Capture the cell that displays the provided text and extract its (x, y) central coordinate. 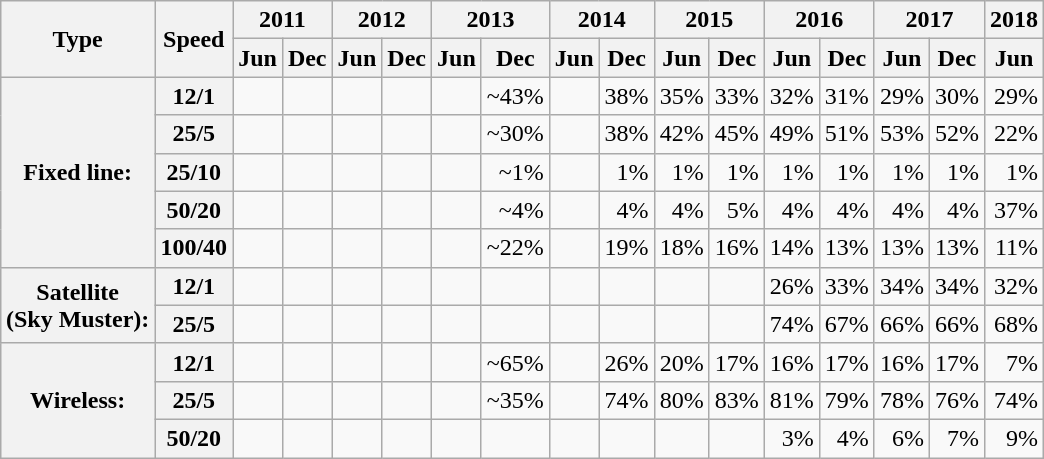
3% (792, 438)
20% (682, 362)
2016 (819, 20)
52% (956, 134)
30% (956, 96)
2014 (602, 20)
79% (846, 400)
2015 (709, 20)
51% (846, 134)
Wireless: (77, 400)
42% (682, 134)
11% (1014, 248)
2012 (382, 20)
9% (1014, 438)
81% (792, 400)
83% (736, 400)
Type (77, 39)
2011 (282, 20)
45% (736, 134)
2013 (491, 20)
~35% (515, 400)
~1% (515, 172)
80% (682, 400)
49% (792, 134)
31% (846, 96)
~30% (515, 134)
100/40 (194, 248)
25/10 (194, 172)
Speed (194, 39)
~4% (515, 210)
78% (902, 400)
Fixed line: (77, 172)
2017 (929, 20)
~22% (515, 248)
76% (956, 400)
68% (1014, 324)
2018 (1014, 20)
~43% (515, 96)
37% (1014, 210)
~65% (515, 362)
67% (846, 324)
53% (902, 134)
18% (682, 248)
6% (902, 438)
35% (682, 96)
19% (626, 248)
5% (736, 210)
22% (1014, 134)
14% (792, 248)
Satellite(Sky Muster): (77, 305)
